Output the (X, Y) coordinate of the center of the cell containing the given text.  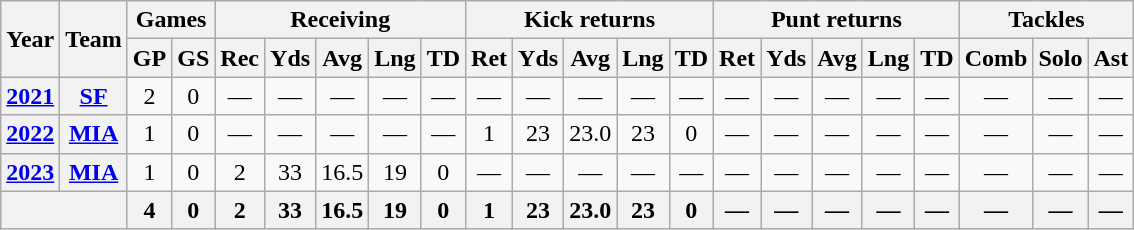
SF (94, 96)
4 (149, 210)
Rec (240, 58)
Punt returns (837, 20)
Games (170, 20)
Comb (996, 58)
2022 (30, 134)
Solo (1060, 58)
Team (94, 39)
Kick returns (590, 20)
GS (194, 58)
Year (30, 39)
Receiving (340, 20)
Ast (1111, 58)
2021 (30, 96)
2023 (30, 172)
Tackles (1046, 20)
GP (149, 58)
